From the cell containing the given text, extract its center point as (x, y) coordinate. 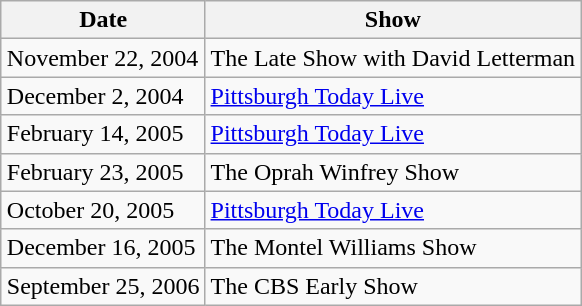
Show (393, 20)
The Late Show with David Letterman (393, 58)
February 14, 2005 (103, 134)
The Oprah Winfrey Show (393, 172)
September 25, 2006 (103, 286)
February 23, 2005 (103, 172)
Date (103, 20)
December 2, 2004 (103, 96)
The CBS Early Show (393, 286)
October 20, 2005 (103, 210)
December 16, 2005 (103, 248)
The Montel Williams Show (393, 248)
November 22, 2004 (103, 58)
